Identify which cell holds the provided text, then report its (X, Y) central coordinate. 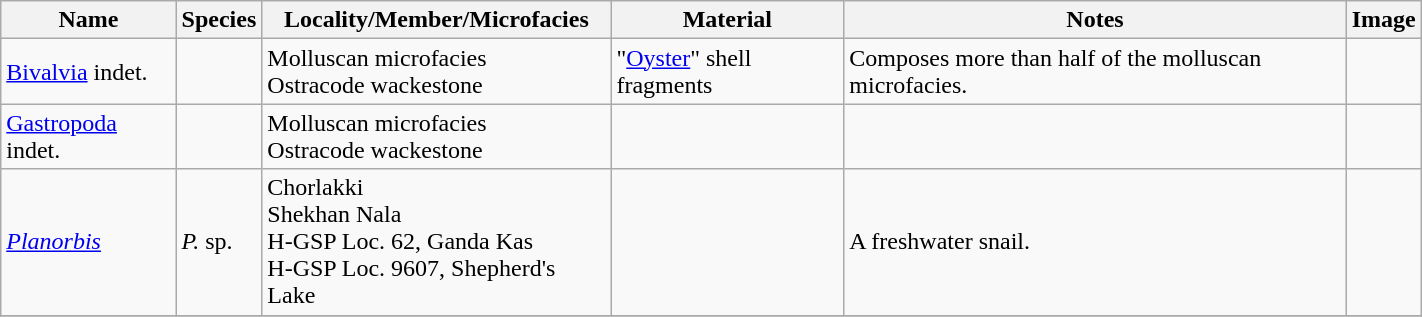
Species (219, 20)
Notes (1095, 20)
Image (1384, 20)
A freshwater snail. (1095, 242)
ChorlakkiShekhan NalaH-GSP Loc. 62, Ganda KasH-GSP Loc. 9607, Shepherd's Lake (436, 242)
Name (88, 20)
Planorbis (88, 242)
Bivalvia indet. (88, 72)
Composes more than half of the molluscan microfacies. (1095, 72)
Material (728, 20)
Gastropoda indet. (88, 136)
Locality/Member/Microfacies (436, 20)
"Oyster" shell fragments (728, 72)
P. sp. (219, 242)
